Provide the (X, Y) coordinate of the cell's center where the given text is located.  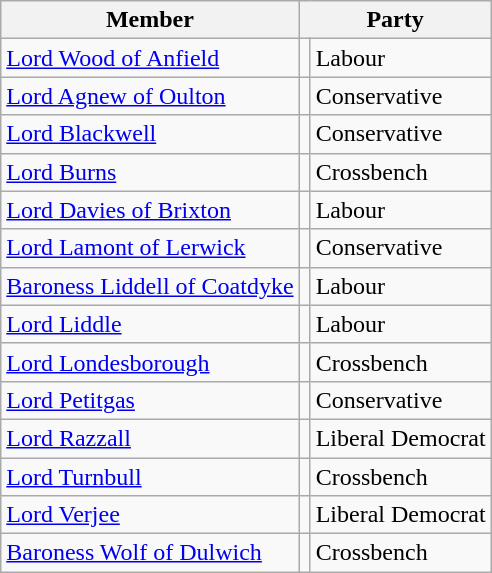
Party (395, 20)
Lord Turnbull (150, 477)
Lord Burns (150, 172)
Lord Agnew of Oulton (150, 96)
Lord Davies of Brixton (150, 210)
Lord Lamont of Lerwick (150, 248)
Lord Petitgas (150, 400)
Lord Londesborough (150, 362)
Lord Wood of Anfield (150, 58)
Lord Blackwell (150, 134)
Baroness Wolf of Dulwich (150, 553)
Baroness Liddell of Coatdyke (150, 286)
Lord Razzall (150, 438)
Member (150, 20)
Lord Liddle (150, 324)
Lord Verjee (150, 515)
